Scan for the cell matching the given text and deliver its (x, y) coordinate at center. 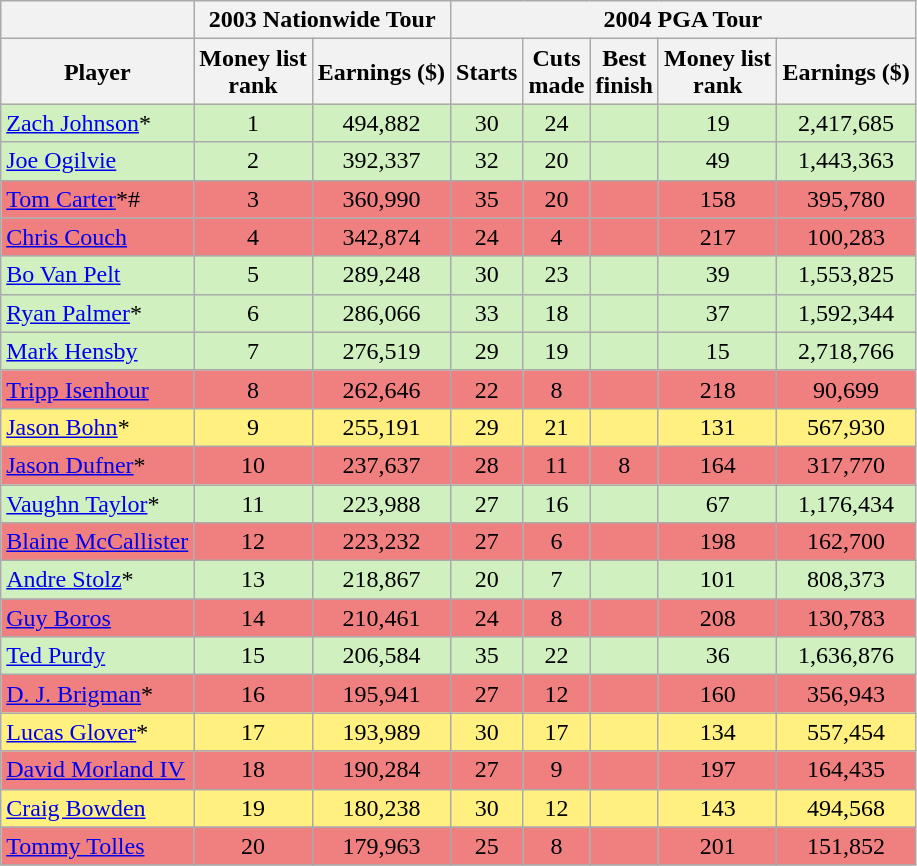
143 (717, 808)
218 (717, 389)
37 (717, 313)
130,783 (846, 618)
13 (253, 580)
Tripp Isenhour (98, 389)
1,636,876 (846, 656)
36 (717, 656)
23 (556, 275)
217 (717, 237)
1 (253, 123)
210,461 (381, 618)
Joe Ogilvie (98, 161)
21 (556, 427)
1,443,363 (846, 161)
356,943 (846, 694)
49 (717, 161)
10 (253, 465)
131 (717, 427)
160 (717, 694)
162,700 (846, 542)
1,176,434 (846, 503)
100,283 (846, 237)
32 (487, 161)
197 (717, 770)
67 (717, 503)
Mark Hensby (98, 351)
3 (253, 199)
195,941 (381, 694)
Bo Van Pelt (98, 275)
Andre Stolz* (98, 580)
Player (98, 72)
14 (253, 618)
223,232 (381, 542)
286,066 (381, 313)
2 (253, 161)
101 (717, 580)
Ryan Palmer* (98, 313)
5 (253, 275)
Craig Bowden (98, 808)
D. J. Brigman* (98, 694)
Tommy Tolles (98, 846)
262,646 (381, 389)
223,988 (381, 503)
1,553,825 (846, 275)
255,191 (381, 427)
151,852 (846, 846)
Jason Bohn* (98, 427)
Lucas Glover* (98, 732)
Zach Johnson* (98, 123)
567,930 (846, 427)
Ted Purdy (98, 656)
317,770 (846, 465)
David Morland IV (98, 770)
Jason Dufner* (98, 465)
395,780 (846, 199)
90,699 (846, 389)
158 (717, 199)
494,568 (846, 808)
237,637 (381, 465)
25 (487, 846)
Tom Carter*# (98, 199)
289,248 (381, 275)
Chris Couch (98, 237)
164,435 (846, 770)
28 (487, 465)
190,284 (381, 770)
557,454 (846, 732)
218,867 (381, 580)
206,584 (381, 656)
276,519 (381, 351)
164 (717, 465)
193,989 (381, 732)
Guy Boros (98, 618)
201 (717, 846)
2,718,766 (846, 351)
180,238 (381, 808)
208 (717, 618)
494,882 (381, 123)
2004 PGA Tour (684, 20)
39 (717, 275)
342,874 (381, 237)
Starts (487, 72)
198 (717, 542)
2003 Nationwide Tour (322, 20)
134 (717, 732)
2,417,685 (846, 123)
33 (487, 313)
Bestfinish (624, 72)
360,990 (381, 199)
1,592,344 (846, 313)
392,337 (381, 161)
179,963 (381, 846)
Vaughn Taylor* (98, 503)
808,373 (846, 580)
Blaine McCallister (98, 542)
Cutsmade (556, 72)
